Search for the cell housing the specified text and yield its [X, Y] center coordinate. 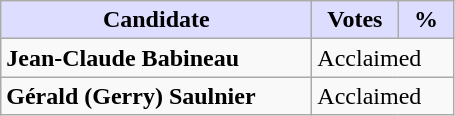
Gérald (Gerry) Saulnier [156, 96]
Votes [355, 20]
Jean-Claude Babineau [156, 58]
Candidate [156, 20]
% [426, 20]
